Output the [x, y] coordinate of the center of the cell containing the given text.  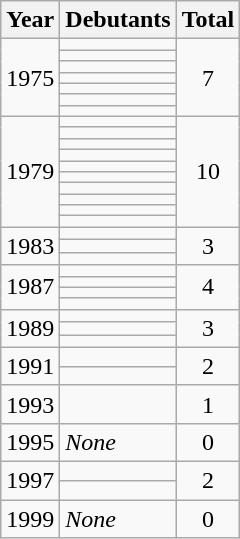
4 [208, 287]
1983 [30, 246]
Debutants [118, 20]
1989 [30, 328]
1 [208, 404]
1997 [30, 480]
7 [208, 78]
1975 [30, 78]
1993 [30, 404]
10 [208, 172]
1999 [30, 519]
Total [208, 20]
1987 [30, 287]
Year [30, 20]
1995 [30, 442]
1979 [30, 172]
1991 [30, 366]
